Scan for the cell matching the given text and deliver its (x, y) coordinate at center. 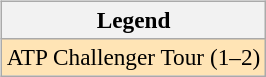
ATP Challenger Tour (1–2) (133, 57)
Legend (133, 20)
